Capture the cell that displays the provided text and extract its (x, y) central coordinate. 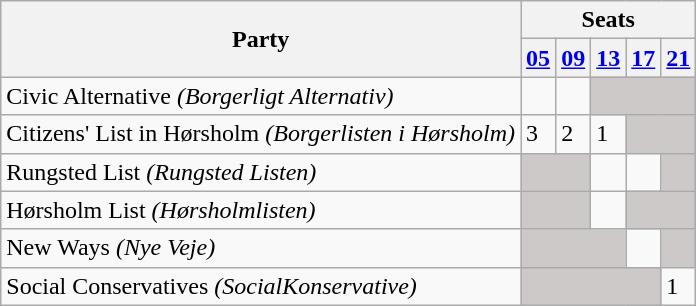
Citizens' List in Hørsholm (Borgerlisten i Hørsholm) (261, 134)
Seats (608, 20)
09 (574, 58)
2 (574, 134)
Social Conservatives (SocialKonservative) (261, 286)
21 (678, 58)
13 (608, 58)
05 (538, 58)
Rungsted List (Rungsted Listen) (261, 172)
Hørsholm List (Hørsholmlisten) (261, 210)
Civic Alternative (Borgerligt Alternativ) (261, 96)
17 (644, 58)
3 (538, 134)
Party (261, 39)
New Ways (Nye Veje) (261, 248)
